Determine the [x, y] coordinate at the center of the cell enclosing the given text.  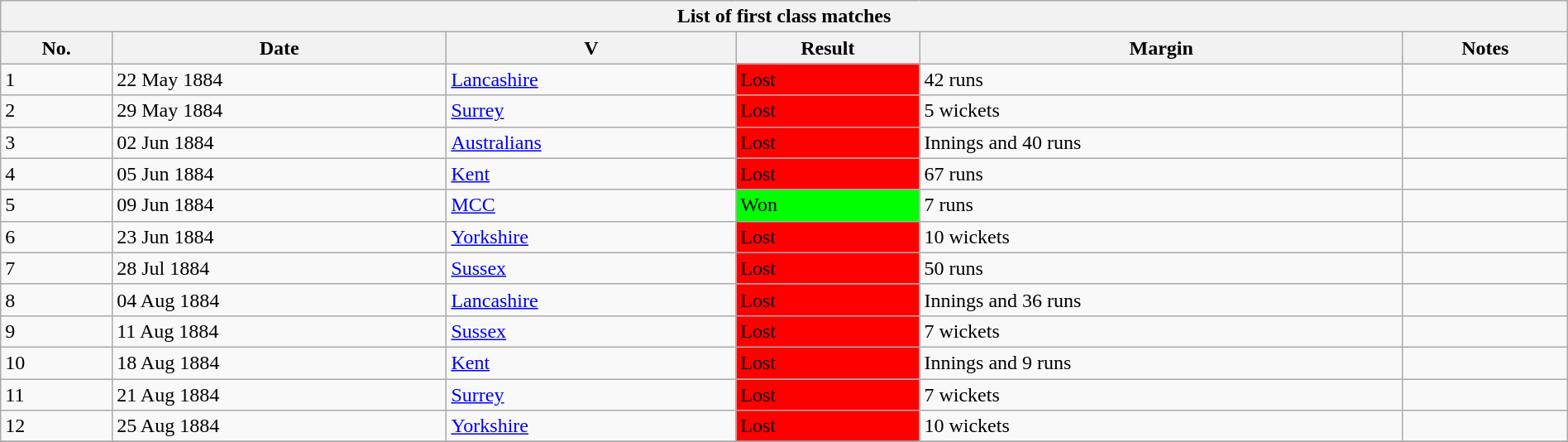
04 Aug 1884 [280, 300]
Won [828, 205]
3 [56, 142]
28 Jul 1884 [280, 268]
42 runs [1161, 79]
05 Jun 1884 [280, 174]
22 May 1884 [280, 79]
29 May 1884 [280, 111]
Australians [591, 142]
Notes [1485, 48]
25 Aug 1884 [280, 426]
List of first class matches [784, 17]
Result [828, 48]
67 runs [1161, 174]
V [591, 48]
21 Aug 1884 [280, 395]
8 [56, 300]
09 Jun 1884 [280, 205]
5 wickets [1161, 111]
1 [56, 79]
Innings and 36 runs [1161, 300]
No. [56, 48]
2 [56, 111]
5 [56, 205]
9 [56, 331]
4 [56, 174]
Date [280, 48]
6 [56, 237]
MCC [591, 205]
7 [56, 268]
Innings and 40 runs [1161, 142]
18 Aug 1884 [280, 363]
10 [56, 363]
Margin [1161, 48]
11 Aug 1884 [280, 331]
23 Jun 1884 [280, 237]
50 runs [1161, 268]
7 runs [1161, 205]
11 [56, 395]
12 [56, 426]
02 Jun 1884 [280, 142]
Innings and 9 runs [1161, 363]
